Return the [X, Y] coordinate for the center point of the cell that contains the specified text.  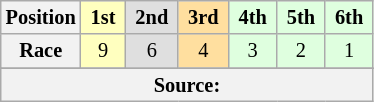
Race [41, 51]
3rd [203, 17]
6th [349, 17]
2nd [152, 17]
4 [203, 51]
2 [301, 51]
3 [253, 51]
9 [104, 51]
Position [41, 17]
4th [253, 17]
1 [349, 51]
6 [152, 51]
5th [301, 17]
1st [104, 17]
Source: [187, 85]
